Capture the cell that displays the provided text and extract its [X, Y] central coordinate. 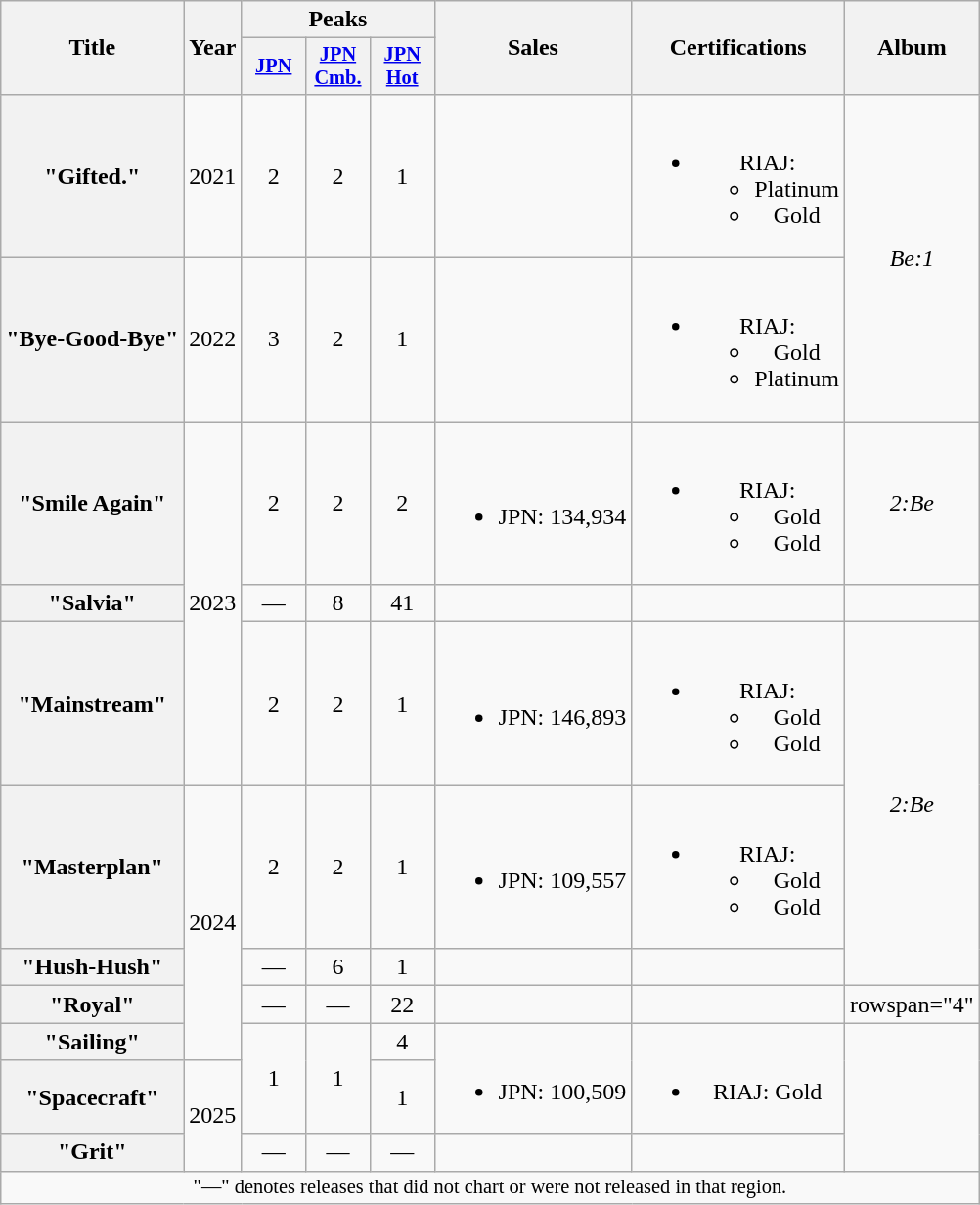
22 [402, 1004]
"Smile Again" [92, 503]
JPNCmb. [338, 67]
"Masterplan" [92, 867]
RIAJ: Gold [738, 1078]
JPN: 146,893 [533, 704]
Sales [533, 48]
"Hush-Hush" [92, 967]
4 [402, 1042]
"Gifted." [92, 176]
2022 [213, 340]
JPNHot [402, 67]
2024 [213, 923]
JPN: 109,557 [533, 867]
RIAJ:Gold Platinum [738, 340]
2021 [213, 176]
3 [274, 340]
Album [913, 48]
41 [402, 603]
8 [338, 603]
2025 [213, 1115]
2023 [213, 603]
Peaks [338, 20]
"Grit" [92, 1152]
Title [92, 48]
rowspan="4" [913, 1004]
RIAJ:Platinum Gold [738, 176]
"Mainstream" [92, 704]
Year [213, 48]
"Sailing" [92, 1042]
"Royal" [92, 1004]
"Salvia" [92, 603]
6 [338, 967]
JPN [274, 67]
"Bye-Good-Bye" [92, 340]
"Spacecraft" [92, 1097]
JPN: 100,509 [533, 1078]
"—" denotes releases that did not chart or were not released in that region. [490, 1187]
Certifications [738, 48]
Be:1 [913, 257]
JPN: 134,934 [533, 503]
